Determine the [X, Y] coordinate at the center of the cell enclosing the given text.  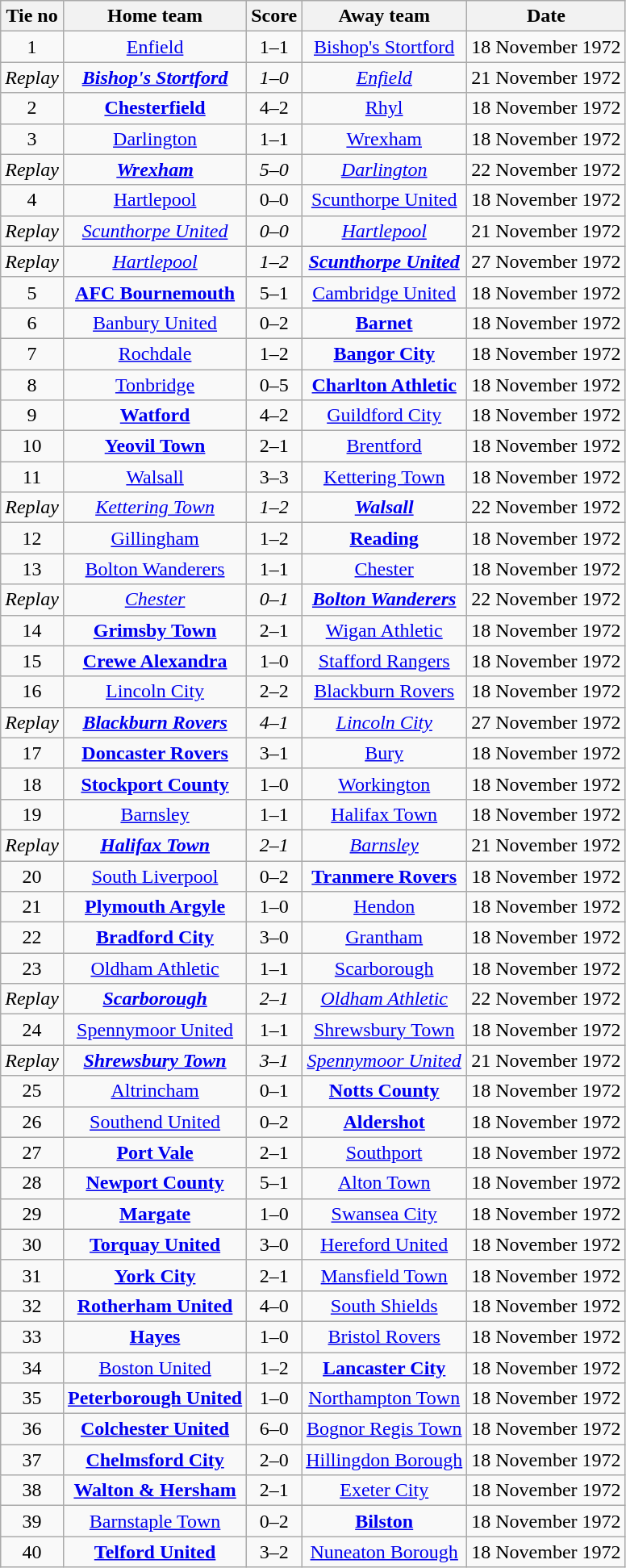
Away team [384, 16]
Watford [155, 416]
Port Vale [155, 1152]
Walton & Hersham [155, 1491]
Hereford United [384, 1244]
Stockport County [155, 784]
14 [32, 630]
10 [32, 446]
Rochdale [155, 353]
12 [32, 538]
11 [32, 477]
36 [32, 1429]
32 [32, 1306]
Yeovil Town [155, 446]
19 [32, 814]
York City [155, 1275]
7 [32, 353]
8 [32, 385]
2–0 [274, 1460]
Bognor Regis Town [384, 1429]
Rotherham United [155, 1306]
18 [32, 784]
26 [32, 1122]
Banbury United [155, 323]
Hillingdon Borough [384, 1460]
Torquay United [155, 1244]
40 [32, 1552]
2 [32, 108]
Altrincham [155, 1091]
16 [32, 692]
Hayes [155, 1336]
South Shields [384, 1306]
13 [32, 569]
6–0 [274, 1429]
Wigan Athletic [384, 630]
Newport County [155, 1183]
Charlton Athletic [384, 385]
Swansea City [384, 1214]
Bristol Rovers [384, 1336]
Southend United [155, 1122]
25 [32, 1091]
Southport [384, 1152]
Plymouth Argyle [155, 907]
5 [32, 292]
4–0 [274, 1306]
Lancaster City [384, 1368]
Gillingham [155, 538]
Telford United [155, 1552]
5–0 [274, 169]
22 [32, 938]
Cambridge United [384, 292]
Bradford City [155, 938]
AFC Bournemouth [155, 292]
37 [32, 1460]
Tonbridge [155, 385]
Margate [155, 1214]
Crewe Alexandra [155, 661]
4–1 [274, 722]
9 [32, 416]
Workington [384, 784]
Boston United [155, 1368]
Mansfield Town [384, 1275]
Alton Town [384, 1183]
Barnstaple Town [155, 1521]
Bilston [384, 1521]
2–2 [274, 692]
31 [32, 1275]
Chesterfield [155, 108]
Aldershot [384, 1122]
Northampton Town [384, 1399]
21 [32, 907]
Barnet [384, 323]
Nuneaton Borough [384, 1552]
6 [32, 323]
Grimsby Town [155, 630]
35 [32, 1399]
33 [32, 1336]
Colchester United [155, 1429]
28 [32, 1183]
34 [32, 1368]
Stafford Rangers [384, 661]
3–2 [274, 1552]
0–5 [274, 385]
Tranmere Rovers [384, 876]
3–3 [274, 477]
4 [32, 200]
1 [32, 47]
Chelmsford City [155, 1460]
Reading [384, 538]
Guildford City [384, 416]
Score [274, 16]
38 [32, 1491]
Home team [155, 16]
29 [32, 1214]
Doncaster Rovers [155, 753]
3 [32, 139]
Bangor City [384, 353]
24 [32, 1030]
17 [32, 753]
Tie no [32, 16]
Rhyl [384, 108]
Notts County [384, 1091]
Peterborough United [155, 1399]
Exeter City [384, 1491]
Date [546, 16]
39 [32, 1521]
Grantham [384, 938]
20 [32, 876]
Brentford [384, 446]
15 [32, 661]
27 [32, 1152]
Hendon [384, 907]
23 [32, 968]
Bury [384, 753]
South Liverpool [155, 876]
30 [32, 1244]
